Extract the (X, Y) coordinate from the center of the cell holding the provided text.  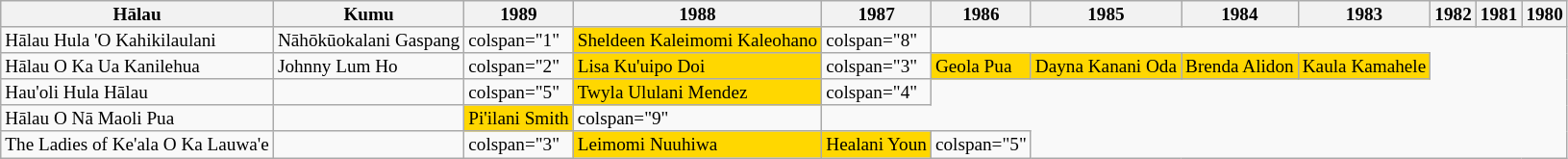
Pi'ilani Smith (519, 118)
colspan="1" (519, 40)
colspan="2" (519, 66)
1989 (519, 13)
1981 (1499, 13)
colspan="9" (698, 118)
1980 (1545, 13)
Hālau O Ka Ua Kanilehua (137, 66)
Healani Youn (877, 145)
Brenda Alidon (1240, 66)
Twyla Ululani Mendez (698, 93)
Nāhōkūokalani Gaspang (368, 40)
Kaula Kamahele (1364, 66)
colspan="8" (877, 40)
1985 (1106, 13)
Dayna Kanani Oda (1106, 66)
Lisa Ku'uipo Doi (698, 66)
Kumu (368, 13)
Sheldeen Kaleimomi Kaleohano (698, 40)
Johnny Lum Ho (368, 66)
Hau'oli Hula Hālau (137, 93)
1982 (1454, 13)
Hālau O Nā Maoli Pua (137, 118)
The Ladies of Ke'ala O Ka Lauwa'e (137, 145)
Hālau Hula 'O Kahikilaulani (137, 40)
1987 (877, 13)
1983 (1364, 13)
1988 (698, 13)
colspan="4" (877, 93)
1984 (1240, 13)
Leimomi Nuuhiwa (698, 145)
1986 (981, 13)
Geola Pua (981, 66)
Hālau (137, 13)
